Find where the given text appears and provide that cell's center as [X, Y] coordinate. 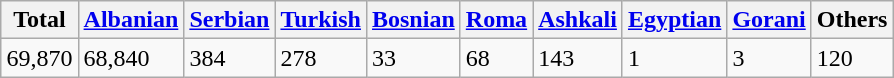
Serbian [230, 20]
Egyptian [674, 20]
1 [674, 58]
3 [769, 58]
Turkish [321, 20]
Gorani [769, 20]
120 [852, 58]
Roma [496, 20]
278 [321, 58]
33 [413, 58]
Bosnian [413, 20]
Albanian [131, 20]
Others [852, 20]
143 [578, 58]
68 [496, 58]
Ashkali [578, 20]
384 [230, 58]
Total [40, 20]
68,840 [131, 58]
69,870 [40, 58]
